Search for the cell housing the specified text and yield its (X, Y) center coordinate. 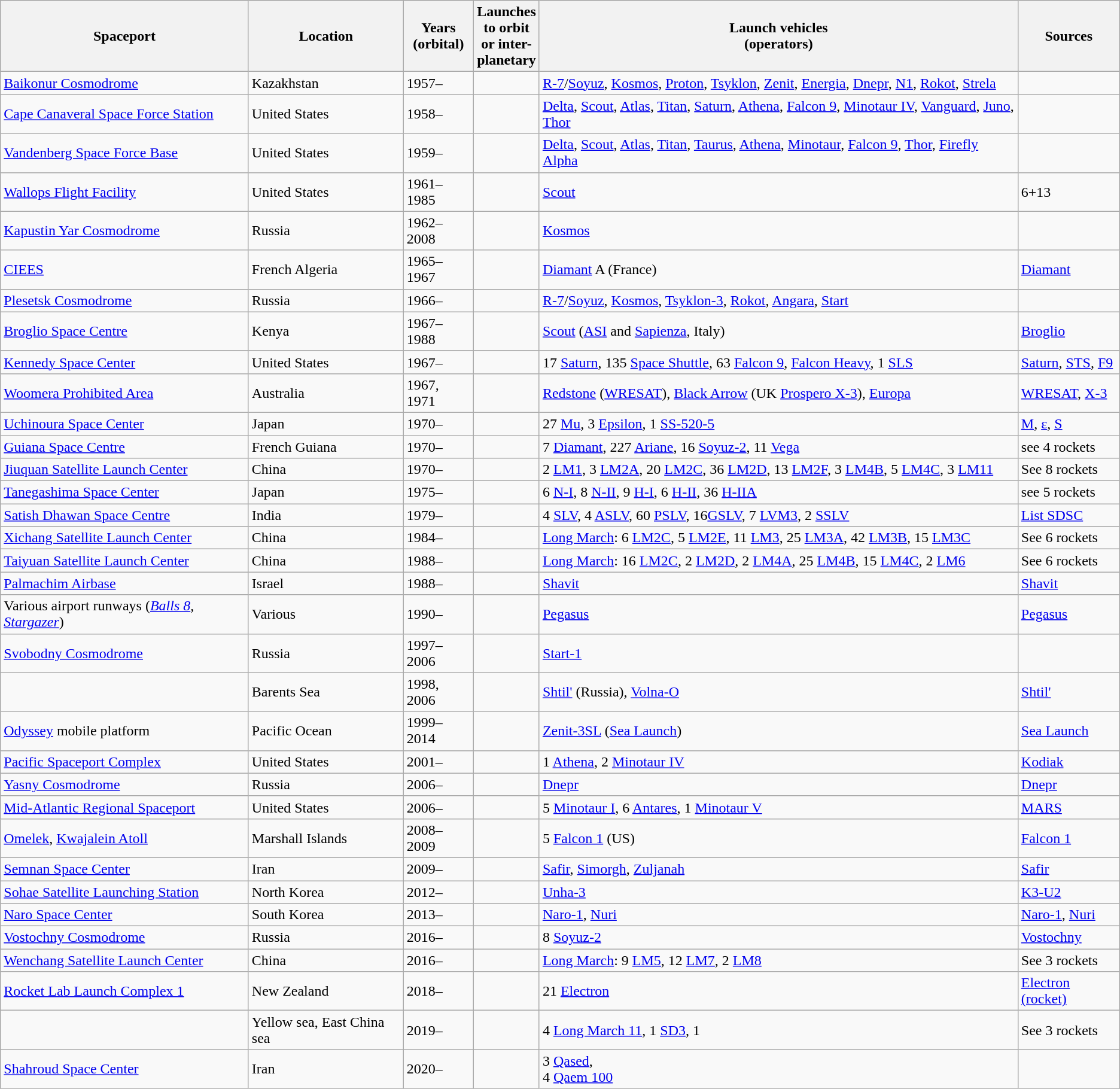
Yasny Cosmodrome (124, 784)
K3-U2 (1069, 892)
Zenit-3SL (Sea Launch) (778, 731)
Kenya (325, 331)
Semnan Space Center (124, 869)
1 Athena, 2 Minotaur IV (778, 762)
1962–2008 (438, 231)
Location (325, 36)
Kosmos (778, 231)
Safir, Simorgh, Zuljanah (778, 869)
Kapustin Yar Cosmodrome (124, 231)
Vandenberg Space Force Base (124, 153)
Electron (rocket) (1069, 991)
6+13 (1069, 191)
Sohae Satellite Launching Station (124, 892)
Australia (325, 393)
Palmachim Airbase (124, 583)
8 Soyuz-2 (778, 938)
1966– (438, 300)
Jiuquan Satellite Launch Center (124, 470)
Yellow sea, East China sea (325, 1030)
2008–2009 (438, 838)
North Korea (325, 892)
Wenchang Satellite Launch Center (124, 960)
1958– (438, 114)
Sea Launch (1069, 731)
4 SLV, 4 ASLV, 60 PSLV, 16GSLV, 7 LVM3, 2 SSLV (778, 515)
5 Falcon 1 (US) (778, 838)
CIEES (124, 269)
Satish Dhawan Space Centre (124, 515)
Pacific Spaceport Complex (124, 762)
Shtil' (Russia), Volna-O (778, 692)
1999–2014 (438, 731)
Launchesto orbit or inter-planetary (507, 36)
17 Saturn, 135 Space Shuttle, 63 Falcon 9, Falcon Heavy, 1 SLS (778, 362)
Kennedy Space Center (124, 362)
R-7/Soyuz, Kosmos, Tsyklon-3, Rokot, Angara, Start (778, 300)
Kodiak (1069, 762)
Broglio Space Centre (124, 331)
Long March: 6 LM2C, 5 LM2E, 11 LM3, 25 LM3A, 42 LM3B, 15 LM3C (778, 538)
India (325, 515)
21 Electron (778, 991)
Various (325, 614)
see 4 rockets (1069, 447)
7 Diamant, 227 Ariane, 16 Soyuz-2, 11 Vega (778, 447)
Odyssey mobile platform (124, 731)
Woomera Prohibited Area (124, 393)
Rocket Lab Launch Complex 1 (124, 991)
Pacific Ocean (325, 731)
2018– (438, 991)
5 Minotaur I, 6 Antares, 1 Minotaur V (778, 807)
Uchinoura Space Center (124, 424)
French Guiana (325, 447)
New Zealand (325, 991)
Vostochny (1069, 938)
Plesetsk Cosmodrome (124, 300)
2 LM1, 3 LM2A, 20 LM2C, 36 LM2D, 13 LM2F, 3 LM4B, 5 LM4C, 3 LM11 (778, 470)
Mid-Atlantic Regional Spaceport (124, 807)
2009– (438, 869)
Cape Canaveral Space Force Station (124, 114)
Delta, Scout, Atlas, Titan, Saturn, Athena, Falcon 9, Minotaur IV, Vanguard, Juno, Thor (778, 114)
1957– (438, 83)
1998, 2006 (438, 692)
Redstone (WRESAT), Black Arrow (UK Prospero X-3), Europa (778, 393)
Xichang Satellite Launch Center (124, 538)
Shahroud Space Center (124, 1069)
3 Qased,4 Qaem 100 (778, 1069)
see 5 rockets (1069, 492)
2012– (438, 892)
Falcon 1 (1069, 838)
1984– (438, 538)
Wallops Flight Facility (124, 191)
Long March: 16 LM2C, 2 LM2D, 2 LM4A, 25 LM4B, 15 LM4C, 2 LM6 (778, 561)
2001– (438, 762)
1979– (438, 515)
1965–1967 (438, 269)
Baikonur Cosmodrome (124, 83)
Barents Sea (325, 692)
Years(orbital) (438, 36)
Launch vehicles(operators) (778, 36)
R-7/Soyuz, Kosmos, Proton, Tsyklon, Zenit, Energia, Dnepr, N1, Rokot, Strela (778, 83)
Spaceport (124, 36)
Marshall Islands (325, 838)
6 N-I, 8 N-II, 9 H-I, 6 H-II, 36 H-IIA (778, 492)
1967–1988 (438, 331)
Tanegashima Space Center (124, 492)
1997–2006 (438, 653)
1990– (438, 614)
Svobodny Cosmodrome (124, 653)
1975– (438, 492)
M, ε, S (1069, 424)
1959– (438, 153)
Naro Space Center (124, 915)
Diamant (1069, 269)
Omelek, Kwajalein Atoll (124, 838)
Shtil' (1069, 692)
Sources (1069, 36)
French Algeria (325, 269)
Long March: 9 LM5, 12 LM7, 2 LM8 (778, 960)
1961–1985 (438, 191)
Israel (325, 583)
1967– (438, 362)
List SDSC (1069, 515)
Scout (778, 191)
4 Long March 11, 1 SD3, 1 (778, 1030)
Scout (ASI and Sapienza, Italy) (778, 331)
1967, 1971 (438, 393)
Start-1 (778, 653)
Taiyuan Satellite Launch Center (124, 561)
Delta, Scout, Atlas, Titan, Taurus, Athena, Minotaur, Falcon 9, Thor, Firefly Alpha (778, 153)
2013– (438, 915)
WRESAT, X-3 (1069, 393)
2020– (438, 1069)
See 8 rockets (1069, 470)
Kazakhstan (325, 83)
Safir (1069, 869)
Guiana Space Centre (124, 447)
Unha-3 (778, 892)
Saturn, STS, F9 (1069, 362)
Various airport runways (Balls 8, Stargazer) (124, 614)
2019– (438, 1030)
MARS (1069, 807)
Vostochny Cosmodrome (124, 938)
South Korea (325, 915)
27 Mu, 3 Epsilon, 1 SS-520-5 (778, 424)
Diamant A (France) (778, 269)
Broglio (1069, 331)
